Search for the cell housing the specified text and yield its [X, Y] center coordinate. 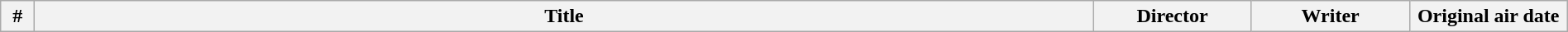
Writer [1330, 16]
Original air date [1489, 16]
Director [1173, 16]
# [18, 16]
Title [564, 16]
